Provide the [x, y] coordinate of the cell's center where the given text is located.  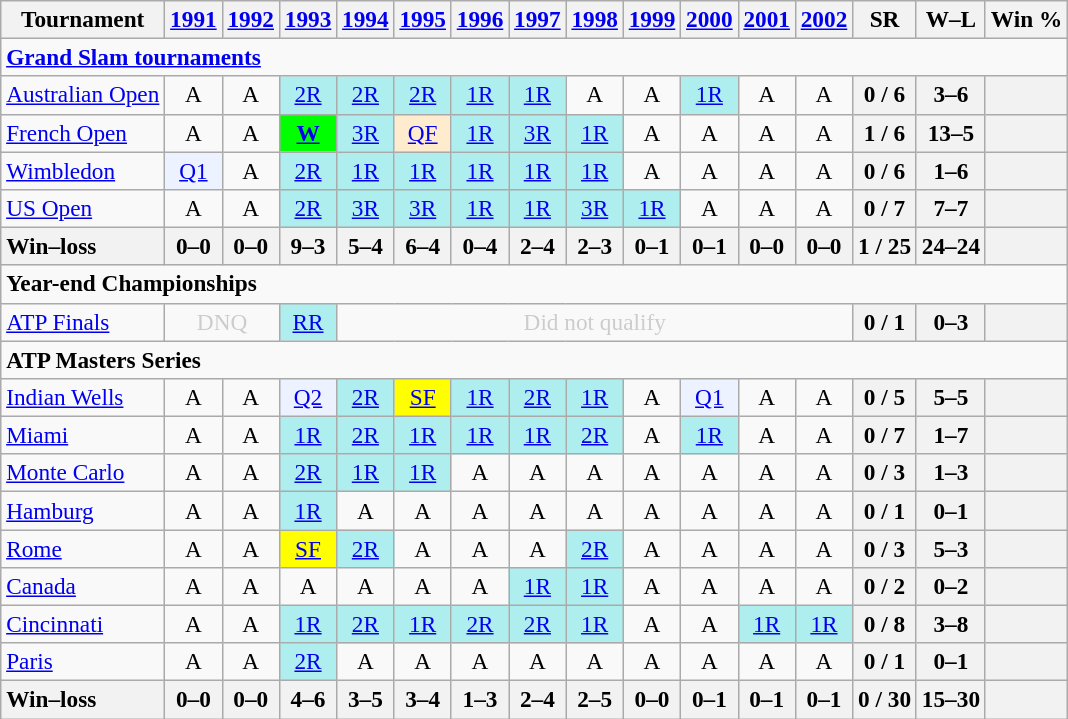
3–5 [366, 699]
5–5 [950, 397]
RR [308, 322]
French Open [83, 133]
0–4 [480, 246]
3–8 [950, 624]
Hamburg [83, 510]
0 / 5 [885, 397]
1995 [422, 19]
Did not qualify [595, 322]
2000 [710, 19]
W [308, 133]
5–3 [950, 548]
5–4 [366, 246]
QF [422, 133]
1999 [652, 19]
Miami [83, 435]
1991 [194, 19]
9–3 [308, 246]
2002 [824, 19]
0–2 [950, 586]
1993 [308, 19]
1996 [480, 19]
Grand Slam tournaments [534, 57]
6–4 [422, 246]
SR [885, 19]
Paris [83, 662]
Australian Open [83, 95]
24–24 [950, 246]
1 / 6 [885, 133]
13–5 [950, 133]
1–7 [950, 435]
3–4 [422, 699]
1992 [250, 19]
W–L [950, 19]
Wimbledon [83, 170]
1994 [366, 19]
ATP Masters Series [534, 359]
0 / 8 [885, 624]
4–6 [308, 699]
Canada [83, 586]
1997 [538, 19]
1–6 [950, 170]
DNQ [222, 322]
Cincinnati [83, 624]
15–30 [950, 699]
2–5 [594, 699]
2–3 [594, 246]
Indian Wells [83, 397]
3–6 [950, 95]
Rome [83, 548]
Year-end Championships [534, 284]
0–3 [950, 322]
ATP Finals [83, 322]
Tournament [83, 19]
1998 [594, 19]
Q2 [308, 397]
7–7 [950, 208]
Monte Carlo [83, 473]
US Open [83, 208]
2001 [766, 19]
0 / 30 [885, 699]
0 / 2 [885, 586]
Win % [1026, 19]
1 / 25 [885, 246]
